Return the [x, y] coordinate for the center point of the cell that contains the specified text.  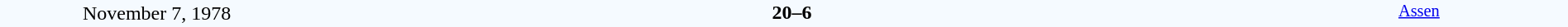
20–6 [791, 12]
November 7, 1978 [157, 13]
Assen [1419, 13]
